For the text-containing cell, return its midpoint in (X, Y) coordinate format. 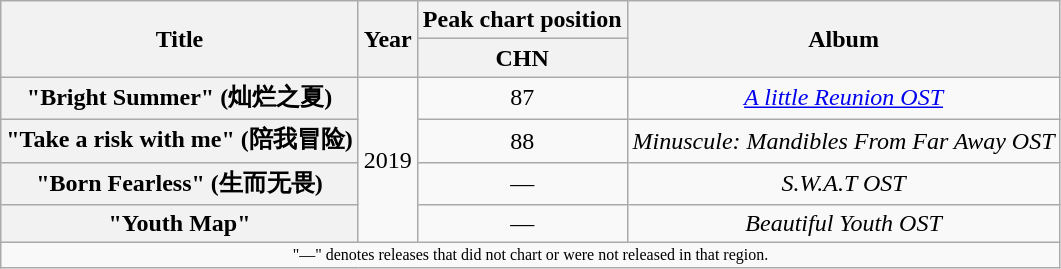
"—" denotes releases that did not chart or were not released in that region. (530, 255)
"Take a risk with me" (陪我冒险) (180, 140)
Minuscule: Mandibles From Far Away OST (844, 140)
Peak chart position (522, 20)
2019 (388, 160)
"Born Fearless" (生而无畏) (180, 184)
A little Reunion OST (844, 98)
Title (180, 39)
S.W.A.T OST (844, 184)
"Bright Summer" (灿烂之夏) (180, 98)
Beautiful Youth OST (844, 224)
"Youth Map" (180, 224)
Year (388, 39)
Album (844, 39)
87 (522, 98)
88 (522, 140)
CHN (522, 58)
